Return the [X, Y] coordinate for the center point of the cell that contains the specified text.  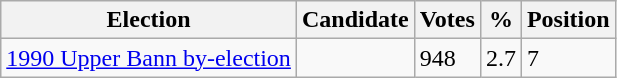
1990 Upper Bann by-election [149, 58]
Candidate [355, 20]
Position [568, 20]
7 [568, 58]
% [500, 20]
Election [149, 20]
Votes [447, 20]
2.7 [500, 58]
948 [447, 58]
